Search for the cell housing the specified text and yield its [x, y] center coordinate. 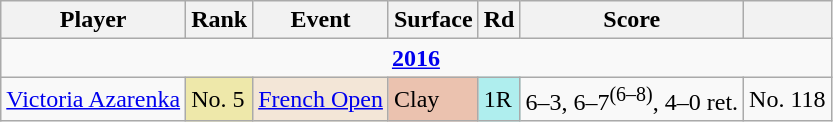
No. 5 [220, 100]
Rank [220, 20]
2016 [416, 58]
1R [499, 100]
Event [321, 20]
Player [94, 20]
Score [632, 20]
French Open [321, 100]
Rd [499, 20]
No. 118 [788, 100]
Victoria Azarenka [94, 100]
6–3, 6–7(6–8), 4–0 ret. [632, 100]
Clay [433, 100]
Surface [433, 20]
